Capture the cell that displays the provided text and extract its (X, Y) central coordinate. 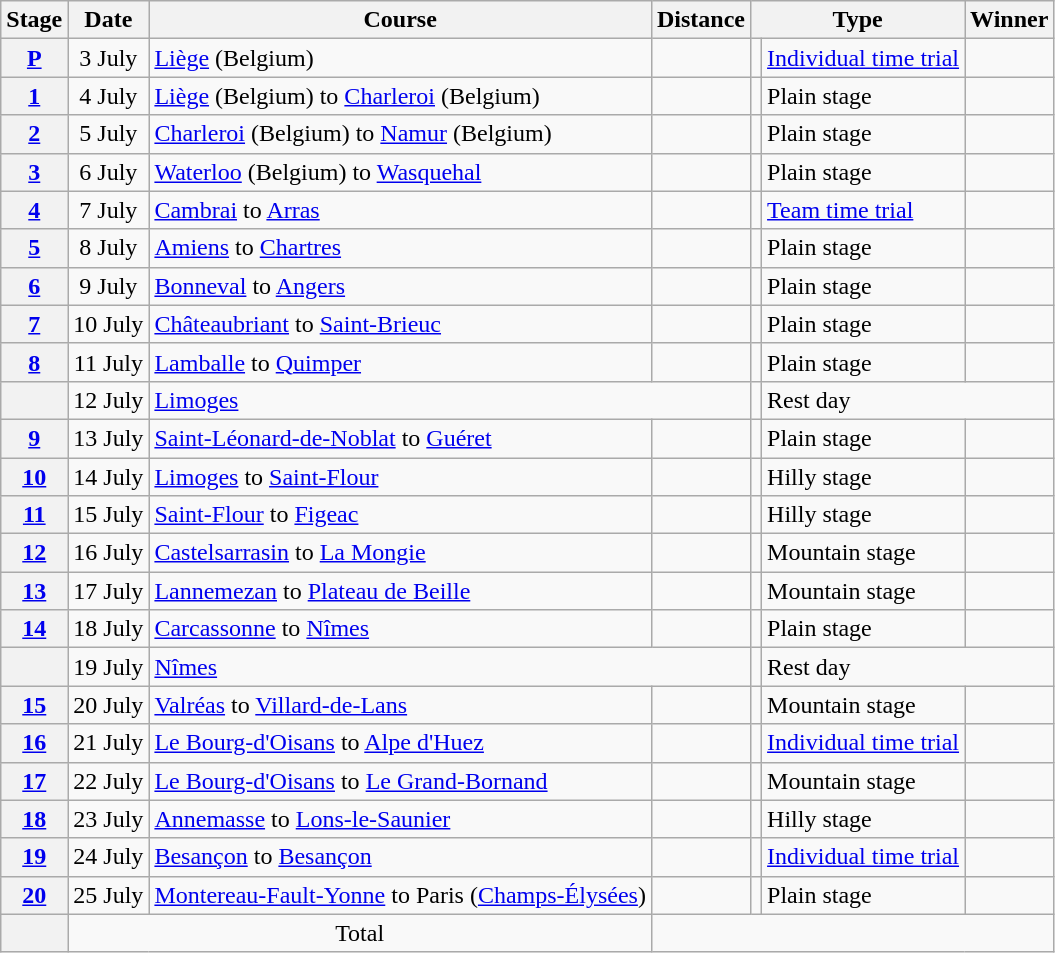
19 July (108, 667)
Annemasse to Lons-le-Saunier (400, 819)
3 July (108, 58)
Stage (34, 20)
P (34, 58)
11 July (108, 362)
Liège (Belgium) (400, 58)
Liège (Belgium) to Charleroi (Belgium) (400, 96)
15 July (108, 515)
Valréas to Villard-de-Lans (400, 705)
5 (34, 248)
17 (34, 781)
14 (34, 629)
18 (34, 819)
Date (108, 20)
10 (34, 477)
Nîmes (450, 667)
Le Bourg-d'Oisans to Le Grand-Bornand (400, 781)
7 (34, 324)
Le Bourg-d'Oisans to Alpe d'Huez (400, 743)
5 July (108, 134)
8 July (108, 248)
Distance (700, 20)
Limoges to Saint-Flour (400, 477)
12 (34, 553)
Cambrai to Arras (400, 210)
18 July (108, 629)
17 July (108, 591)
Montereau-Fault-Yonne to Paris (Champs-Élysées) (400, 895)
Waterloo (Belgium) to Wasquehal (400, 172)
Total (360, 933)
9 July (108, 286)
Châteaubriant to Saint-Brieuc (400, 324)
Bonneval to Angers (400, 286)
9 (34, 438)
7 July (108, 210)
13 (34, 591)
11 (34, 515)
Besançon to Besançon (400, 857)
Charleroi (Belgium) to Namur (Belgium) (400, 134)
24 July (108, 857)
19 (34, 857)
12 July (108, 400)
Lamballe to Quimper (400, 362)
10 July (108, 324)
6 (34, 286)
13 July (108, 438)
20 July (108, 705)
2 (34, 134)
25 July (108, 895)
6 July (108, 172)
Saint-Flour to Figeac (400, 515)
3 (34, 172)
Type (857, 20)
1 (34, 96)
23 July (108, 819)
15 (34, 705)
Limoges (450, 400)
16 (34, 743)
4 (34, 210)
Team time trial (864, 210)
14 July (108, 477)
Castelsarrasin to La Mongie (400, 553)
Lannemezan to Plateau de Beille (400, 591)
Course (400, 20)
Amiens to Chartres (400, 248)
16 July (108, 553)
8 (34, 362)
22 July (108, 781)
4 July (108, 96)
Carcassonne to Nîmes (400, 629)
Winner (1010, 20)
20 (34, 895)
21 July (108, 743)
Saint-Léonard-de-Noblat to Guéret (400, 438)
